Search for the cell housing the specified text and yield its [X, Y] center coordinate. 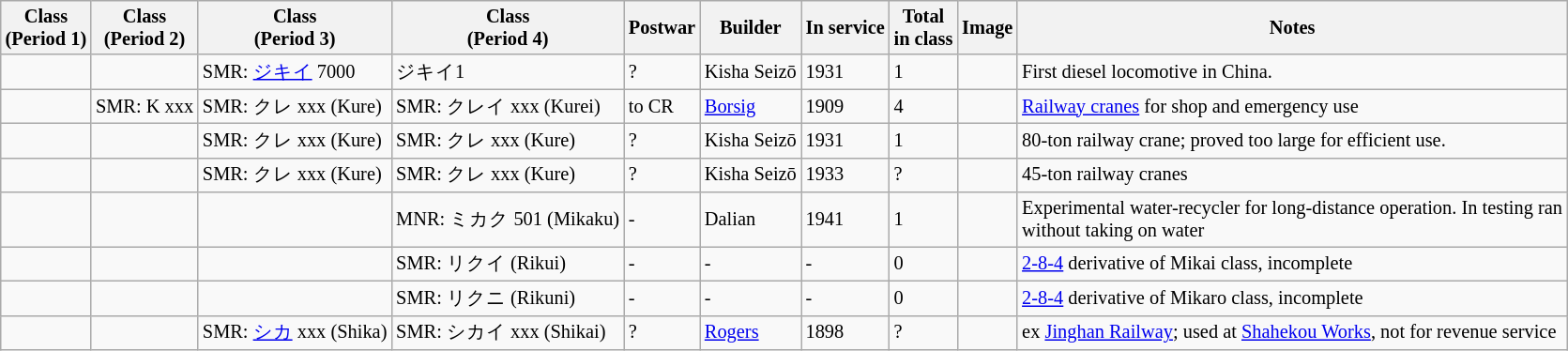
First diesel locomotive in China. [1292, 71]
2-8-4 derivative of Mikaro class, incomplete [1292, 298]
SMR: ジキイ 7000 [295, 71]
80-ton railway crane; proved too large for efficient use. [1292, 141]
1933 [845, 175]
MNR: ミカク 501 (Mikaku) [508, 220]
SMR: シカ xxx (Shika) [295, 332]
Railway cranes for shop and emergency use [1292, 107]
Image [987, 27]
Class(Period 1) [46, 27]
Class(Period 3) [295, 27]
4 [923, 107]
SMR: リクイ (Rikui) [508, 263]
Class(Period 4) [508, 27]
Experimental water-recycler for long-distance operation. In testing ran without taking on water [1292, 220]
SMR: リクニ (Rikuni) [508, 298]
SMR: K xxx [145, 107]
1898 [845, 332]
1941 [845, 220]
ジキイ1 [508, 71]
45-ton railway cranes [1292, 175]
SMR: シカイ xxx (Shikai) [508, 332]
Totalin class [923, 27]
2-8-4 derivative of Mikai class, incomplete [1292, 263]
SMR: クレイ xxx (Kurei) [508, 107]
Postwar [662, 27]
1909 [845, 107]
ex Jinghan Railway; used at Shahekou Works, not for revenue service [1292, 332]
to CR [662, 107]
In service [845, 27]
Rogers [751, 332]
Notes [1292, 27]
Borsig [751, 107]
Dalian [751, 220]
Builder [751, 27]
Class(Period 2) [145, 27]
